Find where the given text appears and provide that cell's center as (x, y) coordinate. 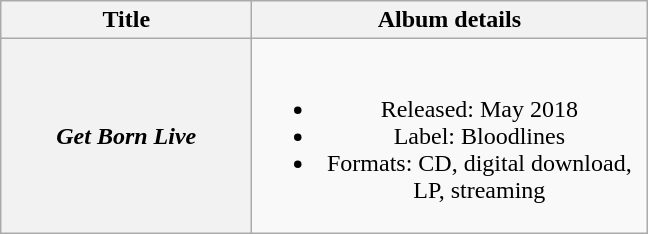
Title (126, 20)
Album details (450, 20)
Get Born Live (126, 136)
Released: May 2018Label: BloodlinesFormats: CD, digital download, LP, streaming (450, 136)
